Extract the [X, Y] coordinate from the center of the cell holding the provided text.  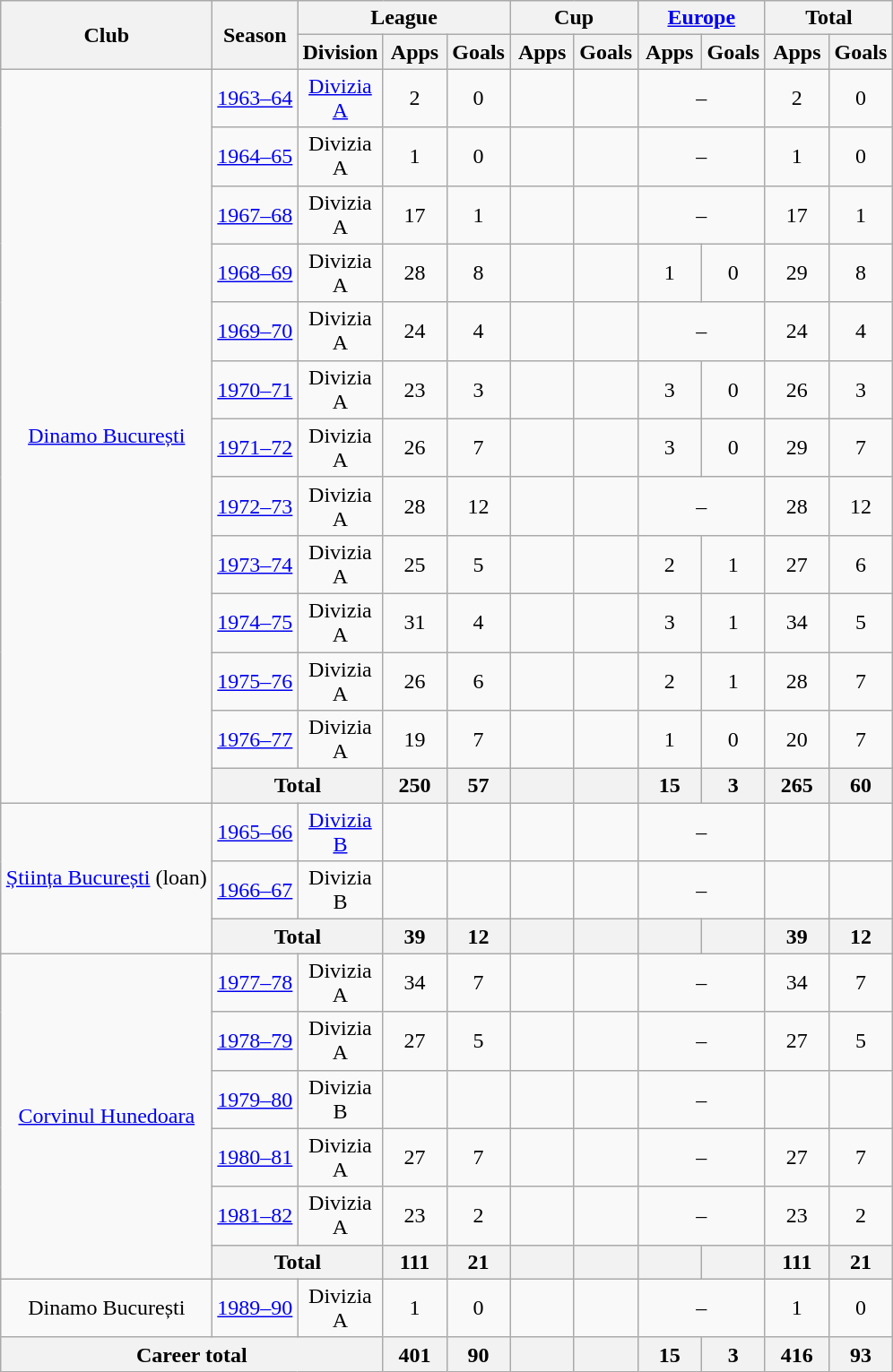
Career total [192, 1354]
265 [796, 786]
Cup [574, 18]
1964–65 [255, 156]
19 [414, 740]
1974–75 [255, 622]
1981–82 [255, 1215]
90 [479, 1354]
1971–72 [255, 448]
416 [796, 1354]
1965–66 [255, 832]
1963–64 [255, 99]
League [403, 18]
Club [107, 35]
1975–76 [255, 681]
Corvinul Hunedoara [107, 1117]
57 [479, 786]
1968–69 [255, 272]
1967–68 [255, 215]
1977–78 [255, 982]
Season [255, 35]
1966–67 [255, 891]
1989–90 [255, 1308]
Division [341, 52]
401 [414, 1354]
250 [414, 786]
Europe [701, 18]
1978–79 [255, 1041]
93 [861, 1354]
60 [861, 786]
1980–81 [255, 1158]
Știința București (loan) [107, 878]
1970–71 [255, 389]
25 [414, 565]
31 [414, 622]
1969–70 [255, 332]
1973–74 [255, 565]
1979–80 [255, 1099]
20 [796, 740]
1976–77 [255, 740]
1972–73 [255, 505]
